Output the (X, Y) coordinate of the center of the cell containing the given text.  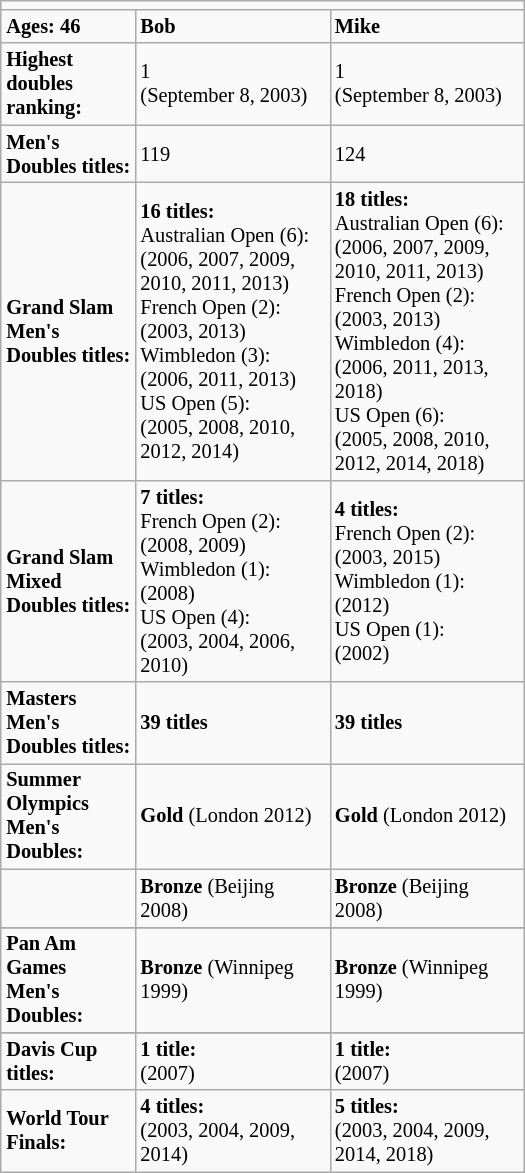
Grand SlamMen's Doubles titles: (68, 332)
5 titles:(2003, 2004, 2009, 2014, 2018) (428, 1131)
Grand Slam MixedDoubles titles: (68, 581)
4 titles:(2003, 2004, 2009, 2014) (233, 1131)
7 titles:French Open (2):(2008, 2009)Wimbledon (1):(2008)US Open (4):(2003, 2004, 2006, 2010) (233, 581)
119 (233, 154)
Summer OlympicsMen's Doubles: (68, 817)
124 (428, 154)
Pan Am GamesMen's Doubles: (68, 980)
4 titles:French Open (2):(2003, 2015)Wimbledon (1):(2012)US Open (1):(2002) (428, 581)
Ages: 46 (68, 27)
Highest doublesranking: (68, 84)
Men's Doubles titles: (68, 154)
Bob (233, 27)
Masters Men'sDoubles titles: (68, 723)
World Tour Finals: (68, 1131)
Mike (428, 27)
Davis Cup titles: (68, 1062)
